Detect which cell encompasses the target text, then output its [x, y] center coordinate. 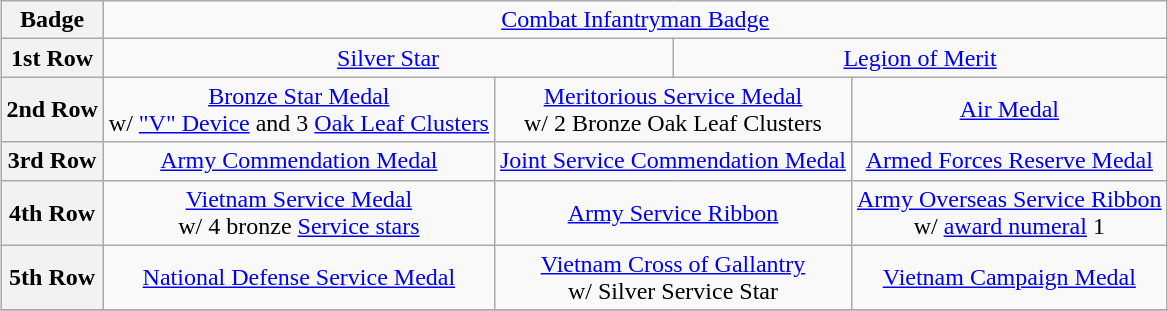
3rd Row [52, 161]
Bronze Star Medalw/ "V" Device and 3 Oak Leaf Clusters [298, 110]
Legion of Merit [920, 58]
2nd Row [52, 110]
Armed Forces Reserve Medal [1009, 161]
Joint Service Commendation Medal [672, 161]
Badge [52, 20]
Silver Star [388, 58]
Vietnam Campaign Medal [1009, 278]
Air Medal [1009, 110]
1st Row [52, 58]
Army Commendation Medal [298, 161]
Combat Infantryman Badge [635, 20]
Vietnam Service Medalw/ 4 bronze Service stars [298, 212]
4th Row [52, 212]
Vietnam Cross of Gallantryw/ Silver Service Star [672, 278]
5th Row [52, 278]
National Defense Service Medal [298, 278]
Army Service Ribbon [672, 212]
Meritorious Service Medalw/ 2 Bronze Oak Leaf Clusters [672, 110]
Army Overseas Service Ribbonw/ award numeral 1 [1009, 212]
